Pinpoint the cell where the given text exists, returning its [X, Y] midpoint coordinate. 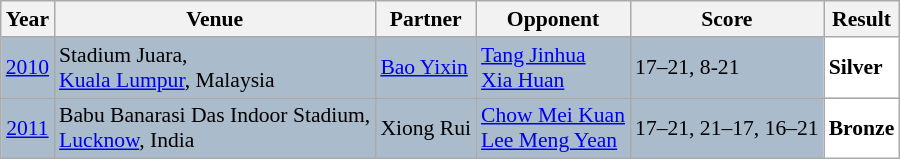
2011 [28, 128]
Venue [214, 19]
Bronze [862, 128]
2010 [28, 68]
Xiong Rui [426, 128]
Bao Yixin [426, 68]
Opponent [553, 19]
Result [862, 19]
Partner [426, 19]
Babu Banarasi Das Indoor Stadium,Lucknow, India [214, 128]
17–21, 8-21 [727, 68]
Tang Jinhua Xia Huan [553, 68]
Stadium Juara,Kuala Lumpur, Malaysia [214, 68]
Year [28, 19]
Score [727, 19]
17–21, 21–17, 16–21 [727, 128]
Silver [862, 68]
Chow Mei Kuan Lee Meng Yean [553, 128]
